Scan for the cell matching the given text and deliver its [X, Y] coordinate at center. 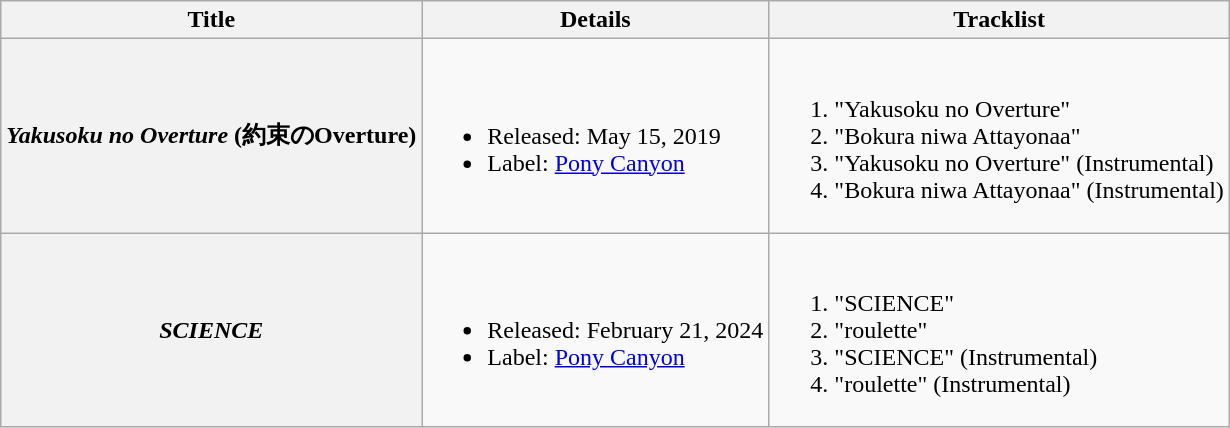
Details [596, 20]
"SCIENCE""roulette""SCIENCE" (Instrumental)"roulette" (Instrumental) [1000, 330]
Tracklist [1000, 20]
Released: February 21, 2024Label: Pony Canyon [596, 330]
Title [212, 20]
"Yakusoku no Overture""Bokura niwa Attayonaa""Yakusoku no Overture" (Instrumental)"Bokura niwa Attayonaa" (Instrumental) [1000, 136]
Released: May 15, 2019Label: Pony Canyon [596, 136]
SCIENCE [212, 330]
Yakusoku no Overture (約束のOverture) [212, 136]
